Capture the cell that displays the provided text and extract its (X, Y) central coordinate. 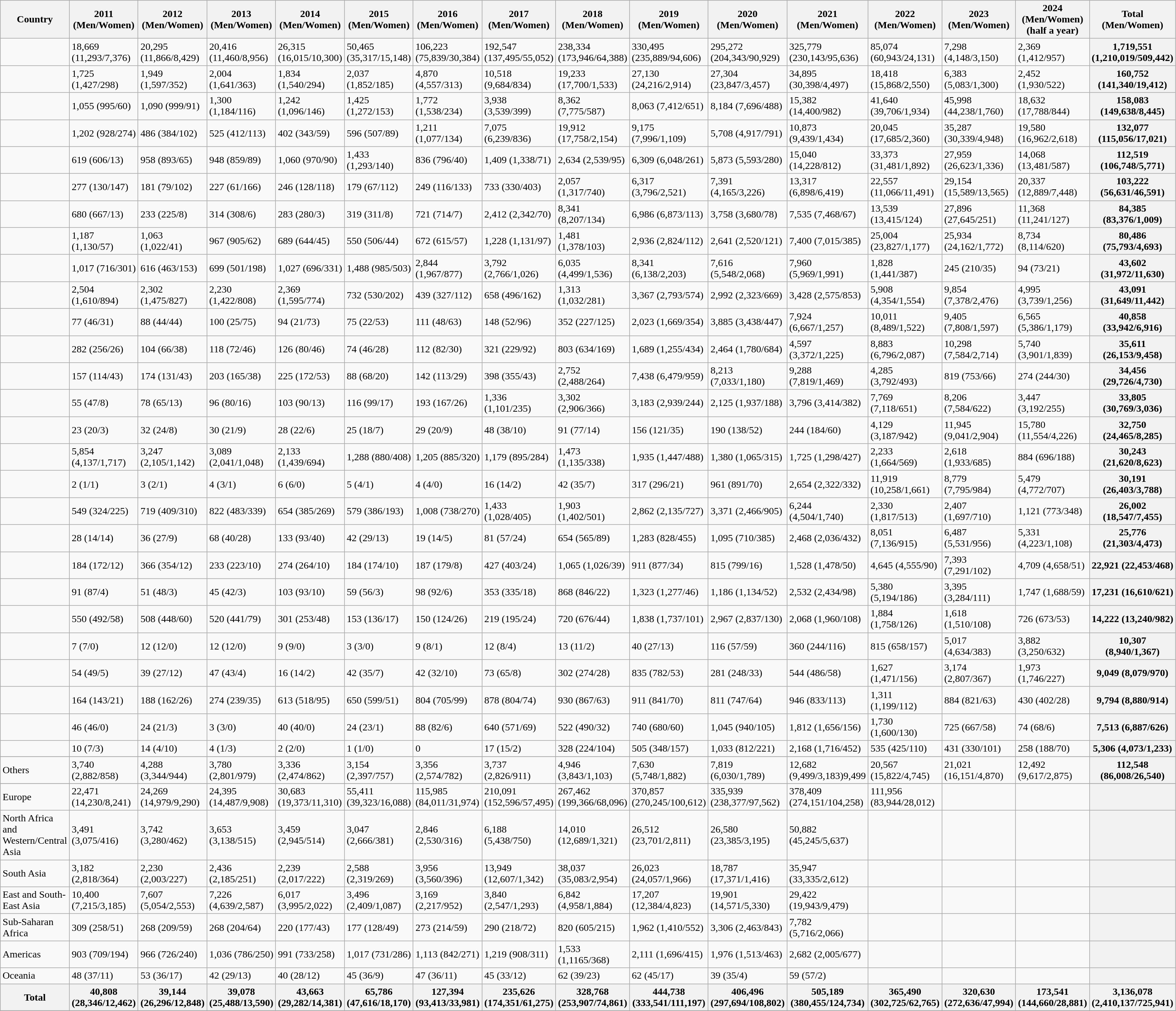
9 (9/0) (310, 646)
3,371 (2,466/905) (748, 511)
3,154 (2,397/757) (379, 769)
28 (14/14) (104, 538)
3,356 (2,574/782) (448, 769)
1,027 (696/331) (310, 268)
11,368 (11,241/127) (1053, 214)
1,036 (786/250) (242, 955)
3,780 (2,801/979) (242, 769)
911 (877/34) (669, 565)
2,992 (2,323/669) (748, 295)
5,017 (4,634/383) (979, 646)
39 (35/4) (748, 976)
115,985 (84,011/31,974) (448, 797)
1,973 (1,746/227) (1053, 673)
12 (8/4) (519, 646)
2,967 (2,837/130) (748, 619)
1,219 (908/311) (519, 955)
116 (99/17) (379, 403)
19,233 (17,700/1,533) (593, 79)
179 (67/112) (379, 187)
103,222 (56,631/46,591) (1132, 187)
2020 (Men/Women) (748, 20)
302 (274/28) (593, 673)
6,017 (3,995/2,022) (310, 901)
3,302 (2,906/366) (593, 403)
21,021 (16,151/4,870) (979, 769)
1,949 (1,597/352) (173, 79)
10,011 (8,489/1,522) (905, 322)
156 (121/35) (669, 430)
142 (113/29) (448, 376)
406,496 (297,694/108,802) (748, 997)
3,247 (2,105/1,142) (173, 457)
522 (490/32) (593, 727)
59 (56/3) (379, 592)
10,307 (8,940/1,367) (1132, 646)
946 (833/113) (827, 700)
8,883 (6,796/2,087) (905, 349)
23 (20/3) (104, 430)
59 (57/2) (827, 976)
1,060 (970/90) (310, 160)
4,709 (4,658/51) (1053, 565)
33,805 (30,769/3,036) (1132, 403)
4,597 (3,372/1,225) (827, 349)
353 (335/18) (519, 592)
1,187 (1,130/57) (104, 241)
12,682 (9,499/3,183)9,499 (827, 769)
1,202 (928/274) (104, 133)
1,095 (710/385) (748, 538)
2,468 (2,036/432) (827, 538)
365,490 (302,725/62,765) (905, 997)
966 (726/240) (173, 955)
15,780 (11,554/4,226) (1053, 430)
1,017 (731/286) (379, 955)
94 (73/21) (1053, 268)
8,213 (7,033/1,180) (748, 376)
1,834 (1,540/294) (310, 79)
19,580 (16,962/2,618) (1053, 133)
5,873 (5,593/280) (748, 160)
Others (35, 769)
2,023 (1,669/354) (669, 322)
13,317 (6,898/6,419) (827, 187)
283 (280/3) (310, 214)
7,782 (5,716/2,066) (827, 927)
203 (165/38) (242, 376)
7,960 (5,969/1,991) (827, 268)
Country (35, 20)
268 (209/59) (173, 927)
282 (256/26) (104, 349)
14,068 (13,481/587) (1053, 160)
50,882 (45,245/5,637) (827, 835)
4,946 (3,843/1,103) (593, 769)
34,895 (30,398/4,497) (827, 79)
274 (239/35) (242, 700)
1,772 (1,538/234) (448, 106)
2,654 (2,322/332) (827, 484)
4,288 (3,344/944) (173, 769)
103 (93/10) (310, 592)
East and South-East Asia (35, 901)
9,288 (7,819/1,469) (827, 376)
30,243 (21,620/8,623) (1132, 457)
1,313 (1,032/281) (593, 295)
1,812 (1,656/156) (827, 727)
78 (65/13) (173, 403)
28 (22/6) (310, 430)
South Asia (35, 873)
62 (45/17) (669, 976)
8,341 (8,207/134) (593, 214)
2,641 (2,520/121) (748, 241)
1,336 (1,101/235) (519, 403)
3,336 (2,474/862) (310, 769)
1,719,551 (1,210,019/509,442) (1132, 52)
3,758 (3,680/78) (748, 214)
3,840 (2,547/1,293) (519, 901)
40 (28/12) (310, 976)
20,416 (11,460/8,956) (242, 52)
220 (177/43) (310, 927)
328 (224/104) (593, 748)
3,740 (2,882/858) (104, 769)
132,077 (115,056/17,021) (1132, 133)
596 (507/89) (379, 133)
2 (1/1) (104, 484)
1,828 (1,441/387) (905, 268)
884 (821/63) (979, 700)
3,136,078 (2,410,137/725,941) (1132, 997)
14 (4/10) (173, 748)
4 (1/3) (242, 748)
112 (82/30) (448, 349)
24,269 (14,979/9,290) (173, 797)
27,130 (24,216/2,914) (669, 79)
22,471 (14,230/8,241) (104, 797)
4,995 (3,739/1,256) (1053, 295)
18,418 (15,868/2,550) (905, 79)
10,873 (9,439/1,434) (827, 133)
25,004 (23,827/1,177) (905, 241)
55,411 (39,323/16,088) (379, 797)
7,616 (5,548/2,068) (748, 268)
9 (8/1) (448, 646)
20,045 (17,685/2,360) (905, 133)
2023 (Men/Women) (979, 20)
319 (311/8) (379, 214)
34,456 (29,726/4,730) (1132, 376)
2,233 (1,664/569) (905, 457)
1,618 (1,510/108) (979, 619)
5,479 (4,772/707) (1053, 484)
Oceania (35, 976)
7 (7/0) (104, 646)
43,663 (29,282/14,381) (310, 997)
505,189 (380,455/124,734) (827, 997)
81 (57/24) (519, 538)
321 (229/92) (519, 349)
30,683 (19,373/11,310) (310, 797)
45 (36/9) (379, 976)
103 (90/13) (310, 403)
14,222 (13,240/982) (1132, 619)
11,919 (10,258/1,661) (905, 484)
7,607 (5,054/2,553) (173, 901)
720 (676/44) (593, 619)
8,051 (7,136/915) (905, 538)
1,962 (1,410/552) (669, 927)
3,047 (2,666/381) (379, 835)
1,976 (1,513/463) (748, 955)
3,885 (3,438/447) (748, 322)
835 (782/53) (669, 673)
65,786 (47,616/18,170) (379, 997)
948 (859/89) (242, 160)
10,298 (7,584/2,714) (979, 349)
1,033 (812/221) (748, 748)
153 (136/17) (379, 619)
930 (867/63) (593, 700)
3,367 (2,793/574) (669, 295)
1,008 (738/270) (448, 511)
35,611 (26,153/9,458) (1132, 349)
2,068 (1,960/108) (827, 619)
1,481 (1,378/103) (593, 241)
721 (714/7) (448, 214)
903 (709/194) (104, 955)
2,412 (2,342/70) (519, 214)
Americas (35, 955)
1,323 (1,277/46) (669, 592)
22,557 (11,066/11,491) (905, 187)
1,903 (1,402/501) (593, 511)
2 (2/0) (310, 748)
5,740 (3,901/1,839) (1053, 349)
3,447 (3,192/255) (1053, 403)
5,908 (4,354/1,554) (905, 295)
13,949 (12,607/1,342) (519, 873)
91 (87/4) (104, 592)
815 (799/16) (748, 565)
25,776 (21,303/4,473) (1132, 538)
181 (79/102) (173, 187)
17 (15/2) (519, 748)
3,174 (2,807/367) (979, 673)
45 (33/12) (519, 976)
3,882 (3,250/632) (1053, 646)
9,794 (8,880/914) (1132, 700)
104 (66/38) (173, 349)
238,334 (173,946/64,388) (593, 52)
508 (448/60) (173, 619)
439 (327/112) (448, 295)
1,533 (1,1165/368) (593, 955)
2,844 (1,967/877) (448, 268)
0 (448, 748)
27,959 (26,623/1,336) (979, 160)
26,315 (16,015/10,300) (310, 52)
111,956 (83,944/28,012) (905, 797)
7,513 (6,887/626) (1132, 727)
7,298 (4,148/3,150) (979, 52)
2016 (Men/Women) (448, 20)
210,091 (152,596/57,495) (519, 797)
2011 (Men/Women) (104, 20)
7,226 (4,639/2,587) (242, 901)
1,211 (1,077/134) (448, 133)
535 (425/110) (905, 748)
48 (38/10) (519, 430)
126 (80/46) (310, 349)
219 (195/24) (519, 619)
22,921 (22,453/468) (1132, 565)
1,205 (885/320) (448, 457)
3,496 (2,409/1,087) (379, 901)
184 (172/12) (104, 565)
20,337 (12,889/7,448) (1053, 187)
North Africa and Western/Central Asia (35, 835)
2,168 (1,716/452) (827, 748)
1,528 (1,478/50) (827, 565)
273 (214/59) (448, 927)
29,422 (19,943/9,479) (827, 901)
878 (804/74) (519, 700)
15,040 (14,228/812) (827, 160)
431 (330/101) (979, 748)
4,129 (3,187/942) (905, 430)
672 (615/57) (448, 241)
550 (506/44) (379, 241)
2,057 (1,317/740) (593, 187)
74 (68/6) (1053, 727)
2,436 (2,185/251) (242, 873)
6,842 (4,958/1,884) (593, 901)
6 (6/0) (310, 484)
1,228 (1,131/97) (519, 241)
6,309 (6,048/261) (669, 160)
330,495 (235,889/94,606) (669, 52)
5 (4/1) (379, 484)
911 (841/70) (669, 700)
9,854 (7,378/2,476) (979, 295)
26,512 (23,701/2,811) (669, 835)
75 (22/53) (379, 322)
77 (46/31) (104, 322)
1,065 (1,026/39) (593, 565)
733 (330/403) (519, 187)
127,394 (93,413/33,981) (448, 997)
55 (47/8) (104, 403)
3,491 (3,075/416) (104, 835)
1,884 (1,758/126) (905, 619)
619 (606/13) (104, 160)
244 (184/60) (827, 430)
4,870 (4,557/313) (448, 79)
5,306 (4,073/1,233) (1132, 748)
Sub-Saharan Africa (35, 927)
3,653 (3,138/515) (242, 835)
2,634 (2,539/95) (593, 160)
2,230 (2,003/227) (173, 873)
68 (40/28) (242, 538)
1,090 (999/91) (173, 106)
88 (82/6) (448, 727)
18,669 (11,293/7,376) (104, 52)
1,045 (940/105) (748, 727)
732 (530/202) (379, 295)
1,242 (1,096/146) (310, 106)
54 (49/5) (104, 673)
2,302 (1,475/827) (173, 295)
290 (218/72) (519, 927)
726 (673/53) (1053, 619)
39,144 (26,296/12,848) (173, 997)
3,956 (3,560/396) (448, 873)
1,747 (1,688/59) (1053, 592)
725 (667/58) (979, 727)
30,191 (26,403/3,788) (1132, 484)
35,287 (30,339/4,948) (979, 133)
17,207 (12,384/4,823) (669, 901)
1,288 (880/408) (379, 457)
26,580 (23,385/3,195) (748, 835)
8,063 (7,412/651) (669, 106)
19,901 (14,571/5,330) (748, 901)
267,462 (199,366/68,096) (593, 797)
4,285 (3,792/493) (905, 376)
2,452 (1,930/522) (1053, 79)
398 (355/43) (519, 376)
35,947 (33,335/2,612) (827, 873)
525 (412/113) (242, 133)
2,618 (1,933/685) (979, 457)
544 (486/58) (827, 673)
112,548 (86,008/26,540) (1132, 769)
19,912 (17,758/2,154) (593, 133)
40 (40/0) (310, 727)
38,037 (35,083/2,954) (593, 873)
1,433 (1,293/140) (379, 160)
7,819 (6,030/1,789) (748, 769)
579 (386/193) (379, 511)
335,939 (238,377/97,562) (748, 797)
164 (143/21) (104, 700)
3,183 (2,939/244) (669, 403)
699 (501/198) (242, 268)
84,385 (83,376/1,009) (1132, 214)
820 (605/215) (593, 927)
274 (264/10) (310, 565)
486 (384/102) (173, 133)
8,206 (7,584/622) (979, 403)
1,425 (1,272/153) (379, 106)
1,725 (1,298/427) (827, 457)
370,857 (270,245/100,612) (669, 797)
2,752 (2,488/264) (593, 376)
112,519 (106,748/5,771) (1132, 160)
7,535 (7,468/67) (827, 214)
836 (796/40) (448, 160)
8,779 (7,795/984) (979, 484)
1,121 (773/348) (1053, 511)
19 (14/5) (448, 538)
317 (296/21) (669, 484)
2012 (Men/Women) (173, 20)
658 (496/162) (519, 295)
5,380 (5,194/186) (905, 592)
13 (11/2) (593, 646)
177 (128/49) (379, 927)
2013 (Men/Women) (242, 20)
3,169 (2,217/952) (448, 901)
24 (21/3) (173, 727)
3,459 (2,945/514) (310, 835)
11,945 (9,041/2,904) (979, 430)
4 (3/1) (242, 484)
7,075 (6,239/836) (519, 133)
1,935 (1,447/488) (669, 457)
815 (658/157) (905, 646)
17,231 (16,610/621) (1132, 592)
192,547 (137,495/55,052) (519, 52)
6,317 (3,796/2,521) (669, 187)
3,089 (2,041/1,048) (242, 457)
2,936 (2,824/112) (669, 241)
427 (403/24) (519, 565)
654 (565/89) (593, 538)
2,004 (1,641/363) (242, 79)
29,154 (15,589/13,565) (979, 187)
118 (72/46) (242, 349)
2015 (Men/Women) (379, 20)
27,896 (27,645/251) (979, 214)
43,091 (31,649/11,442) (1132, 295)
1,730 (1,600/130) (905, 727)
295,272 (204,343/90,929) (748, 52)
47 (43/4) (242, 673)
7,391 (4,165/3,226) (748, 187)
98 (92/6) (448, 592)
1,725 (1,427/298) (104, 79)
1,433 (1,028/405) (519, 511)
3,796 (3,414/382) (827, 403)
3,182 (2,818/364) (104, 873)
20,295 (11,866/8,429) (173, 52)
12,492 (9,617/2,875) (1053, 769)
94 (21/73) (310, 322)
884 (696/188) (1053, 457)
520 (441/79) (242, 619)
2017 (Men/Women) (519, 20)
5,331 (4,223/1,108) (1053, 538)
100 (25/75) (242, 322)
10,518 (9,684/834) (519, 79)
819 (753/66) (979, 376)
41,640 (39,706/1,934) (905, 106)
2,532 (2,434/98) (827, 592)
8,184 (7,696/488) (748, 106)
301 (253/48) (310, 619)
24 (23/1) (379, 727)
30 (21/9) (242, 430)
868 (846/22) (593, 592)
62 (39/23) (593, 976)
268 (204/64) (242, 927)
274 (244/30) (1053, 376)
73 (65/8) (519, 673)
184 (174/10) (379, 565)
689 (644/45) (310, 241)
74 (46/28) (379, 349)
Total (Men/Women) (1132, 20)
6,487 (5,531/956) (979, 538)
6,383 (5,083/1,300) (979, 79)
2,846 (2,530/316) (448, 835)
7,924 (6,667/1,257) (827, 322)
2022 (Men/Women) (905, 20)
2,125 (1,937/188) (748, 403)
190 (138/52) (748, 430)
245 (210/35) (979, 268)
2,133 (1,439/694) (310, 457)
1,409 (1,338/71) (519, 160)
33,373 (31,481/1,892) (905, 160)
5,708 (4,917/791) (748, 133)
680 (667/13) (104, 214)
26,002 (18,547/7,455) (1132, 511)
1,473 (1,135/338) (593, 457)
958 (893/65) (173, 160)
2,369 (1,412/957) (1053, 52)
3,395 (3,284/111) (979, 592)
1,179 (895/284) (519, 457)
7,400 (7,015/385) (827, 241)
227 (61/166) (242, 187)
3,792 (2,766/1,026) (519, 268)
18,787 (17,371/1,416) (748, 873)
1,627 (1,471/156) (905, 673)
10,400 (7,215/3,185) (104, 901)
7,769 (7,118/651) (905, 403)
45,998 (44,238/1,760) (979, 106)
360 (244/116) (827, 646)
281 (248/33) (748, 673)
235,626 (174,351/61,275) (519, 997)
1,063 (1,022/41) (173, 241)
25,934 (24,162/1,772) (979, 241)
1,186 (1,134/52) (748, 592)
3 (2/1) (173, 484)
2021 (Men/Women) (827, 20)
309 (258/51) (104, 927)
91 (77/14) (593, 430)
46 (46/0) (104, 727)
402 (343/59) (310, 133)
2,504 (1,610/894) (104, 295)
352 (227/125) (593, 322)
43,602 (31,972/11,630) (1132, 268)
2,330 (1,817/513) (905, 511)
32,750 (24,465/8,285) (1132, 430)
967 (905/62) (242, 241)
4,645 (4,555/90) (905, 565)
654 (385/269) (310, 511)
88 (44/44) (173, 322)
277 (130/147) (104, 187)
2019 (Men/Women) (669, 20)
2,037 (1,852/185) (379, 79)
88 (68/20) (379, 376)
2,588 (2,319/269) (379, 873)
80,486 (75,793/4,693) (1132, 241)
193 (167/26) (448, 403)
3,742 (3,280/462) (173, 835)
116 (57/59) (748, 646)
325,779 (230,143/95,636) (827, 52)
1,055 (995/60) (104, 106)
158,083 (149,638/8,445) (1132, 106)
13,539 (13,415/124) (905, 214)
160,752 (141,340/19,412) (1132, 79)
85,074 (60,943/24,131) (905, 52)
2,230 (1,422/808) (242, 295)
133 (93/40) (310, 538)
9,175 (7,996/1,109) (669, 133)
719 (409/310) (173, 511)
366 (354/12) (173, 565)
27,304 (23,847/3,457) (748, 79)
15,382 (14,400/982) (827, 106)
39,078 (25,488/13,590) (242, 997)
3,306 (2,463/843) (748, 927)
2,111 (1,696/415) (669, 955)
20,567 (15,822/4,745) (905, 769)
249 (116/133) (448, 187)
187 (179/8) (448, 565)
157 (114/43) (104, 376)
14,010 (12,689/1,321) (593, 835)
804 (705/99) (448, 700)
96 (80/16) (242, 403)
430 (402/28) (1053, 700)
39 (27/12) (173, 673)
1 (1/0) (379, 748)
2,407 (1,697/710) (979, 511)
549 (324/225) (104, 511)
9,405 (7,808/1,597) (979, 322)
26,023 (24,057/1,966) (669, 873)
8,362 (7,775/587) (593, 106)
444,738 (333,541/111,197) (669, 997)
3,428 (2,575/853) (827, 295)
616 (463/153) (173, 268)
2,682 (2,005/677) (827, 955)
378,409 (274,151/104,258) (827, 797)
328,768 (253,907/74,861) (593, 997)
40 (27/13) (669, 646)
6,188 (5,438/750) (519, 835)
8,734 (8,114/620) (1053, 241)
3,737 (2,826/911) (519, 769)
6,035 (4,499/1,536) (593, 268)
2,369 (1,595/774) (310, 295)
7,438 (6,479/959) (669, 376)
9,049 (8,079/970) (1132, 673)
6,565 (5,386/1,179) (1053, 322)
1,017 (716/301) (104, 268)
6,986 (6,873/113) (669, 214)
505 (348/157) (669, 748)
29 (20/9) (448, 430)
2018 (Men/Women) (593, 20)
32 (24/8) (173, 430)
2,862 (2,135/727) (669, 511)
188 (162/26) (173, 700)
150 (124/26) (448, 619)
740 (680/60) (669, 727)
1,311 (1,199/112) (905, 700)
811 (747/64) (748, 700)
40,858 (33,942/6,916) (1132, 322)
4 (4/0) (448, 484)
25 (18/7) (379, 430)
314 (308/6) (242, 214)
7,393 (7,291/102) (979, 565)
1,689 (1,255/434) (669, 349)
106,223 (75,839/30,384) (448, 52)
51 (48/3) (173, 592)
50,465 (35,317/15,148) (379, 52)
1,113 (842/271) (448, 955)
40,808 (28,346/12,462) (104, 997)
111 (48/63) (448, 322)
803 (634/169) (593, 349)
36 (27/9) (173, 538)
1,300 (1,184/116) (242, 106)
991 (733/258) (310, 955)
48 (37/11) (104, 976)
53 (36/17) (173, 976)
148 (52/96) (519, 322)
45 (42/3) (242, 592)
233 (225/8) (173, 214)
320,630 (272,636/47,994) (979, 997)
550 (492/58) (104, 619)
18,632 (17,788/844) (1053, 106)
2,464 (1,780/684) (748, 349)
173,541 (144,660/28,881) (1053, 997)
233 (223/10) (242, 565)
47 (36/11) (448, 976)
640 (571/69) (519, 727)
225 (172/53) (310, 376)
10 (7/3) (104, 748)
2,239 (2,017/222) (310, 873)
8,341 (6,138/2,203) (669, 268)
1,380 (1,065/315) (748, 457)
822 (483/339) (242, 511)
2014 (Men/Women) (310, 20)
3,938 (3,539/399) (519, 106)
Total (35, 997)
1,283 (828/455) (669, 538)
24,395 (14,487/9,908) (242, 797)
174 (131/43) (173, 376)
1,838 (1,737/101) (669, 619)
961 (891/70) (748, 484)
650 (599/51) (379, 700)
5,854 (4,137/1,717) (104, 457)
Europe (35, 797)
42 (32/10) (448, 673)
7,630 (5,748/1,882) (669, 769)
246 (128/118) (310, 187)
1,488 (985/503) (379, 268)
258 (188/70) (1053, 748)
613 (518/95) (310, 700)
6,244 (4,504/1,740) (827, 511)
2024 (Men/Women) (half a year) (1053, 20)
